Extract the (x, y) coordinate from the center of the cell holding the provided text.  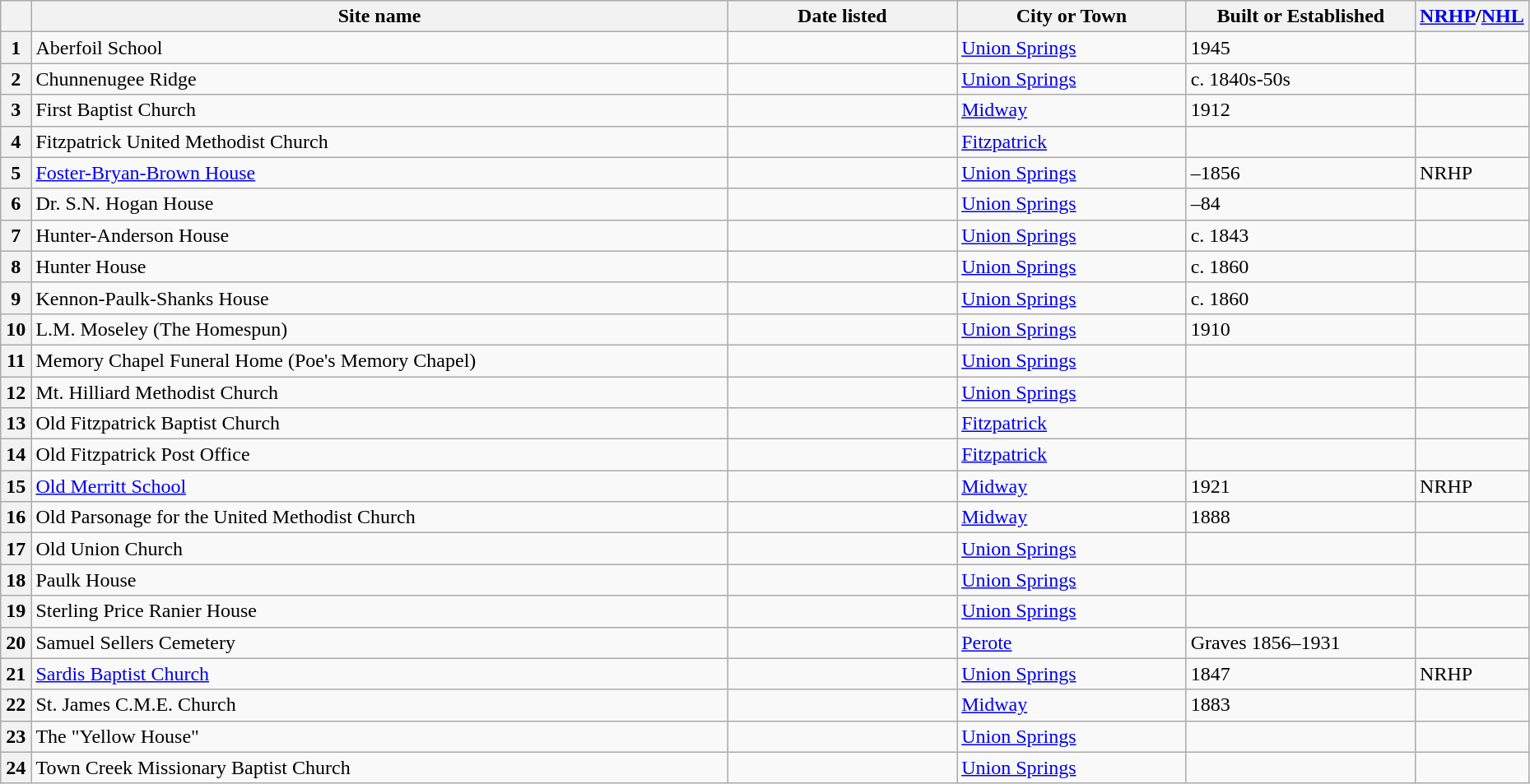
Old Union Church (379, 549)
16 (16, 517)
11 (16, 360)
c. 1843 (1300, 235)
7 (16, 235)
Old Fitzpatrick Baptist Church (379, 424)
2 (16, 79)
9 (16, 298)
Old Parsonage for the United Methodist Church (379, 517)
St. James C.M.E. Church (379, 705)
17 (16, 549)
Old Merritt School (379, 486)
21 (16, 674)
20 (16, 643)
6 (16, 204)
4 (16, 141)
Paulk House (379, 580)
1847 (1300, 674)
Memory Chapel Funeral Home (Poe's Memory Chapel) (379, 360)
Aberfoil School (379, 48)
Fitzpatrick United Methodist Church (379, 141)
Site name (379, 16)
8 (16, 267)
Mt. Hilliard Methodist Church (379, 392)
Built or Established (1300, 16)
1888 (1300, 517)
First Baptist Church (379, 110)
22 (16, 705)
The "Yellow House" (379, 736)
Town Creek Missionary Baptist Church (379, 768)
18 (16, 580)
Foster-Bryan-Brown House (379, 173)
1883 (1300, 705)
1945 (1300, 48)
5 (16, 173)
24 (16, 768)
–84 (1300, 204)
3 (16, 110)
Dr. S.N. Hogan House (379, 204)
Hunter House (379, 267)
Perote (1072, 643)
14 (16, 455)
15 (16, 486)
1912 (1300, 110)
L.M. Moseley (The Homespun) (379, 329)
Sardis Baptist Church (379, 674)
13 (16, 424)
1 (16, 48)
Hunter-Anderson House (379, 235)
Old Fitzpatrick Post Office (379, 455)
City or Town (1072, 16)
10 (16, 329)
19 (16, 611)
1910 (1300, 329)
–1856 (1300, 173)
Chunnenugee Ridge (379, 79)
Date listed (842, 16)
Kennon-Paulk-Shanks House (379, 298)
Sterling Price Ranier House (379, 611)
23 (16, 736)
NRHP/NHL (1472, 16)
c. 1840s-50s (1300, 79)
Graves 1856–1931 (1300, 643)
12 (16, 392)
1921 (1300, 486)
Samuel Sellers Cemetery (379, 643)
